Capture the cell that displays the provided text and extract its [x, y] central coordinate. 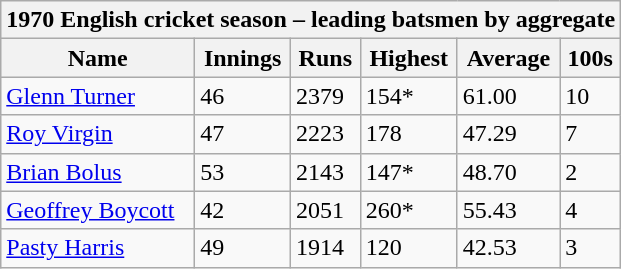
Innings [243, 58]
1914 [325, 248]
260* [408, 210]
2379 [325, 96]
2 [590, 172]
Pasty Harris [98, 248]
53 [243, 172]
100s [590, 58]
Name [98, 58]
47.29 [508, 134]
61.00 [508, 96]
47 [243, 134]
42.53 [508, 248]
147* [408, 172]
3 [590, 248]
2143 [325, 172]
Runs [325, 58]
10 [590, 96]
154* [408, 96]
1970 English cricket season – leading batsmen by aggregate [311, 20]
2223 [325, 134]
49 [243, 248]
7 [590, 134]
46 [243, 96]
Glenn Turner [98, 96]
2051 [325, 210]
Geoffrey Boycott [98, 210]
42 [243, 210]
48.70 [508, 172]
Average [508, 58]
Roy Virgin [98, 134]
Highest [408, 58]
Brian Bolus [98, 172]
4 [590, 210]
55.43 [508, 210]
178 [408, 134]
120 [408, 248]
